From the cell containing the given text, extract its center point as [x, y] coordinate. 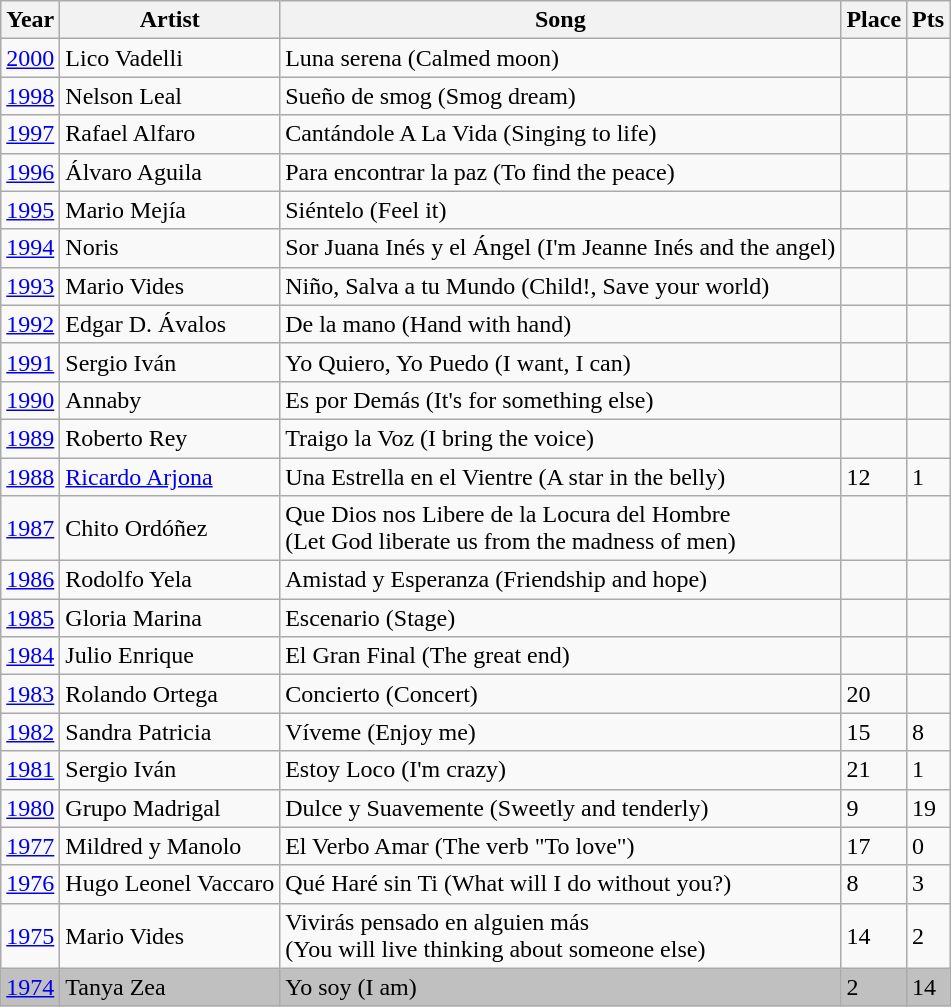
Song [560, 20]
Annaby [170, 400]
Edgar D. Ávalos [170, 324]
Siéntelo (Feel it) [560, 210]
Luna serena (Calmed moon) [560, 58]
3 [928, 884]
Escenario (Stage) [560, 618]
2000 [30, 58]
1990 [30, 400]
1983 [30, 694]
15 [874, 732]
17 [874, 846]
Concierto (Concert) [560, 694]
1975 [30, 936]
1998 [30, 96]
Julio Enrique [170, 656]
Para encontrar la paz (To find the peace) [560, 172]
Una Estrella en el Vientre (A star in the belly) [560, 477]
Grupo Madrigal [170, 808]
1992 [30, 324]
12 [874, 477]
Chito Ordóñez [170, 528]
Amistad y Esperanza (Friendship and hope) [560, 580]
Noris [170, 248]
1976 [30, 884]
1985 [30, 618]
1994 [30, 248]
Mario Mejía [170, 210]
El Verbo Amar (The verb "To love") [560, 846]
Artist [170, 20]
Rolando Ortega [170, 694]
1974 [30, 987]
1996 [30, 172]
Sandra Patricia [170, 732]
Álvaro Aguila [170, 172]
1991 [30, 362]
Pts [928, 20]
1989 [30, 438]
Víveme (Enjoy me) [560, 732]
Dulce y Suavemente (Sweetly and tenderly) [560, 808]
Hugo Leonel Vaccaro [170, 884]
Cantándole A La Vida (Singing to life) [560, 134]
1984 [30, 656]
Niño, Salva a tu Mundo (Child!, Save your world) [560, 286]
Traigo la Voz (I bring the voice) [560, 438]
0 [928, 846]
Que Dios nos Libere de la Locura del Hombre(Let God liberate us from the madness of men) [560, 528]
1995 [30, 210]
Roberto Rey [170, 438]
1986 [30, 580]
1981 [30, 770]
1977 [30, 846]
Mildred y Manolo [170, 846]
Ricardo Arjona [170, 477]
19 [928, 808]
De la mano (Hand with hand) [560, 324]
Rafael Alfaro [170, 134]
Year [30, 20]
El Gran Final (The great end) [560, 656]
Lico Vadelli [170, 58]
1993 [30, 286]
1988 [30, 477]
21 [874, 770]
Estoy Loco (I'm crazy) [560, 770]
1980 [30, 808]
Gloria Marina [170, 618]
Place [874, 20]
Yo Quiero, Yo Puedo (I want, I can) [560, 362]
1997 [30, 134]
Rodolfo Yela [170, 580]
Yo soy (I am) [560, 987]
20 [874, 694]
1987 [30, 528]
Qué Haré sin Ti (What will I do without you?) [560, 884]
Sor Juana Inés y el Ángel (I'm Jeanne Inés and the angel) [560, 248]
Vivirás pensado en alguien más(You will live thinking about someone else) [560, 936]
9 [874, 808]
1982 [30, 732]
Es por Demás (It's for something else) [560, 400]
Nelson Leal [170, 96]
Tanya Zea [170, 987]
Sueño de smog (Smog dream) [560, 96]
